Determine the [x, y] coordinate at the center of the cell enclosing the given text.  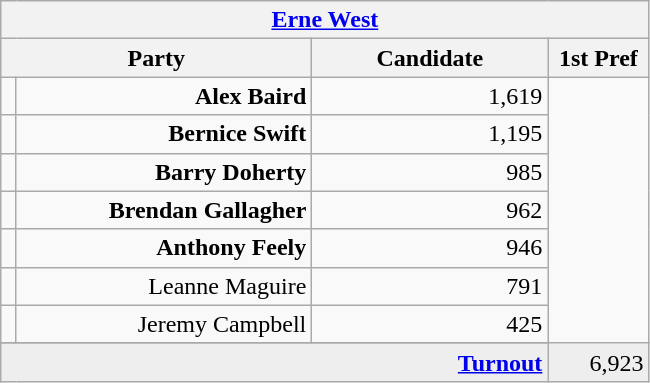
985 [430, 172]
Alex Baird [164, 96]
1st Pref [598, 58]
1,619 [430, 96]
Erne West [325, 20]
Party [156, 58]
Anthony Feely [164, 248]
Candidate [430, 58]
Barry Doherty [164, 172]
1,195 [430, 134]
962 [430, 210]
6,923 [598, 362]
Turnout [274, 362]
791 [430, 286]
946 [430, 248]
425 [430, 324]
Bernice Swift [164, 134]
Jeremy Campbell [164, 324]
Brendan Gallagher [164, 210]
Leanne Maguire [164, 286]
